Locate the cell with the specified text and output its [x, y] center coordinate. 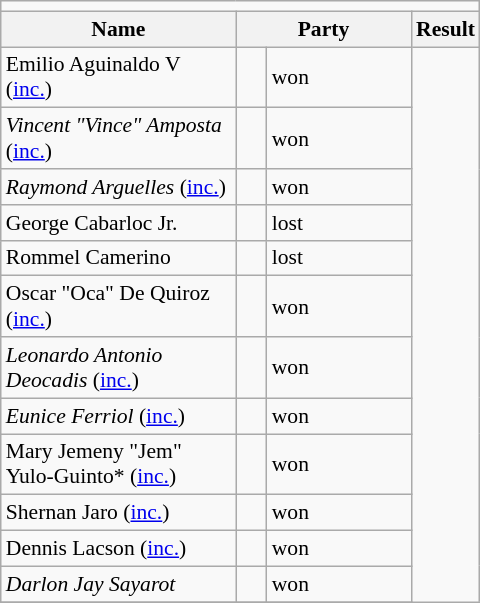
Rommel Camerino [118, 258]
Emilio Aguinaldo V (inc.) [118, 78]
Name [118, 29]
Shernan Jaro (inc.) [118, 513]
Dennis Lacson (inc.) [118, 549]
Result [446, 29]
Eunice Ferriol (inc.) [118, 416]
Raymond Arguelles (inc.) [118, 187]
George Cabarloc Jr. [118, 223]
Oscar "Oca" De Quiroz (inc.) [118, 306]
Party [324, 29]
Leonardo Antonio Deocadis (inc.) [118, 368]
Vincent "Vince" Amposta (inc.) [118, 138]
Mary Jemeny "Jem" Yulo-Guinto* (inc.) [118, 464]
Darlon Jay Sayarot [118, 584]
